Extract the (X, Y) coordinate from the center of the cell holding the provided text.  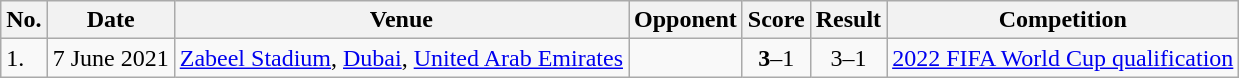
No. (24, 20)
Competition (1063, 20)
Zabeel Stadium, Dubai, United Arab Emirates (401, 58)
Venue (401, 20)
Result (848, 20)
1. (24, 58)
2022 FIFA World Cup qualification (1063, 58)
Opponent (685, 20)
Date (110, 20)
7 June 2021 (110, 58)
Score (776, 20)
